Pinpoint the cell where the given text exists, returning its [x, y] midpoint coordinate. 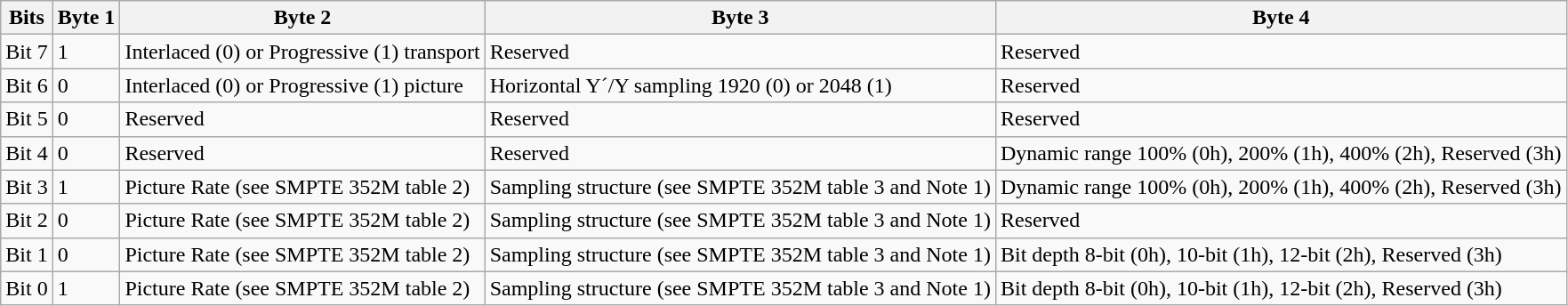
Interlaced (0) or Progressive (1) picture [302, 85]
Bit 5 [27, 119]
Horizontal Y´/Y sampling 1920 (0) or 2048 (1) [740, 85]
Bit 7 [27, 52]
Bits [27, 18]
Interlaced (0) or Progressive (1) transport [302, 52]
Bit 3 [27, 187]
Byte 2 [302, 18]
Bit 4 [27, 153]
Byte 3 [740, 18]
Byte 1 [86, 18]
Bit 1 [27, 254]
Bit 2 [27, 221]
Byte 4 [1281, 18]
Bit 0 [27, 288]
Bit 6 [27, 85]
